Determine the [x, y] coordinate at the center of the cell enclosing the given text.  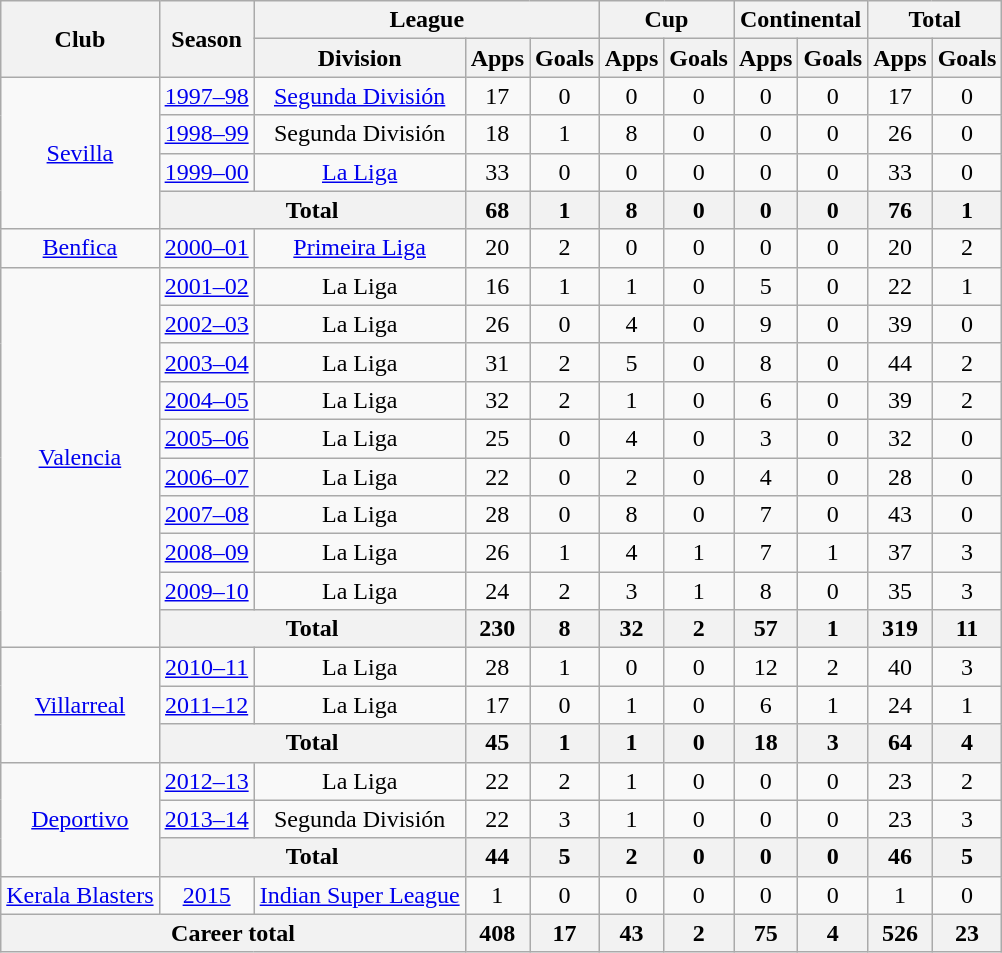
230 [497, 629]
2000–01 [206, 248]
Primeira Liga [360, 248]
Season [206, 39]
Sevilla [80, 153]
2013–14 [206, 819]
2009–10 [206, 591]
76 [900, 210]
Indian Super League [360, 895]
Deportivo [80, 819]
Cup [666, 20]
Villarreal [80, 705]
25 [497, 438]
Club [80, 39]
2010–11 [206, 667]
57 [766, 629]
526 [900, 933]
Continental [801, 20]
75 [766, 933]
2007–08 [206, 515]
2002–03 [206, 324]
1999–00 [206, 172]
64 [900, 743]
Kerala Blasters [80, 895]
Division [360, 58]
2008–09 [206, 553]
11 [967, 629]
408 [497, 933]
2004–05 [206, 400]
2015 [206, 895]
37 [900, 553]
1997–98 [206, 96]
1998–99 [206, 134]
45 [497, 743]
40 [900, 667]
12 [766, 667]
2001–02 [206, 286]
2003–04 [206, 362]
2005–06 [206, 438]
9 [766, 324]
46 [900, 857]
Benfica [80, 248]
2011–12 [206, 705]
68 [497, 210]
League [426, 20]
35 [900, 591]
16 [497, 286]
2006–07 [206, 477]
Valencia [80, 458]
319 [900, 629]
31 [497, 362]
Career total [233, 933]
2012–13 [206, 781]
